Find where the given text appears and provide that cell's center as (X, Y) coordinate. 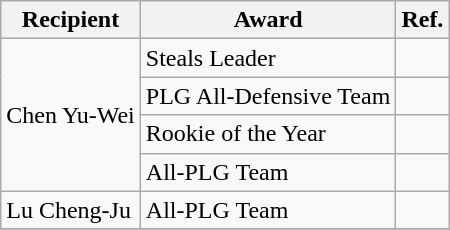
Rookie of the Year (268, 134)
Ref. (422, 20)
Award (268, 20)
PLG All-Defensive Team (268, 96)
Steals Leader (268, 58)
Recipient (71, 20)
Lu Cheng-Ju (71, 210)
Chen Yu-Wei (71, 115)
